Search for the cell housing the specified text and yield its (X, Y) center coordinate. 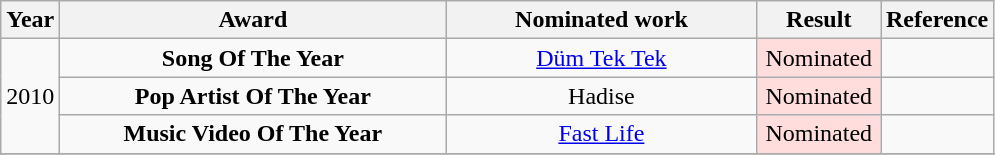
Music Video Of The Year (253, 134)
Song Of The Year (253, 58)
Fast Life (602, 134)
Reference (936, 20)
Result (819, 20)
Year (30, 20)
Pop Artist Of The Year (253, 96)
2010 (30, 96)
Hadise (602, 96)
Düm Tek Tek (602, 58)
Nominated work (602, 20)
Award (253, 20)
